Find where the given text appears and provide that cell's center as (X, Y) coordinate. 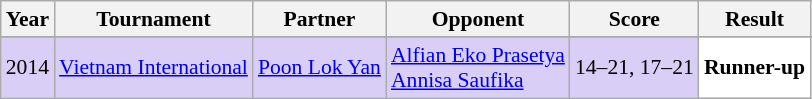
Score (634, 19)
Vietnam International (154, 68)
Tournament (154, 19)
Runner-up (754, 68)
Alfian Eko Prasetya Annisa Saufika (478, 68)
2014 (28, 68)
Year (28, 19)
14–21, 17–21 (634, 68)
Poon Lok Yan (320, 68)
Result (754, 19)
Partner (320, 19)
Opponent (478, 19)
